Search for the cell housing the specified text and yield its (x, y) center coordinate. 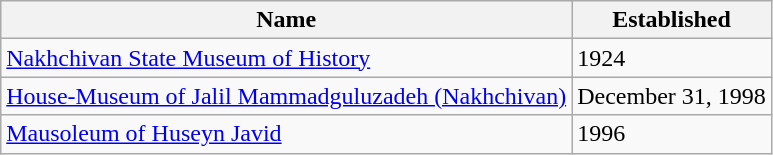
Nakhchivan State Museum of History (286, 58)
1924 (672, 58)
1996 (672, 134)
Mausoleum of Huseyn Javid (286, 134)
Established (672, 20)
December 31, 1998 (672, 96)
House-Museum of Jalil Mammadguluzadeh (Nakhchivan) (286, 96)
Name (286, 20)
